Determine the (x, y) coordinate at the center of the cell enclosing the given text.  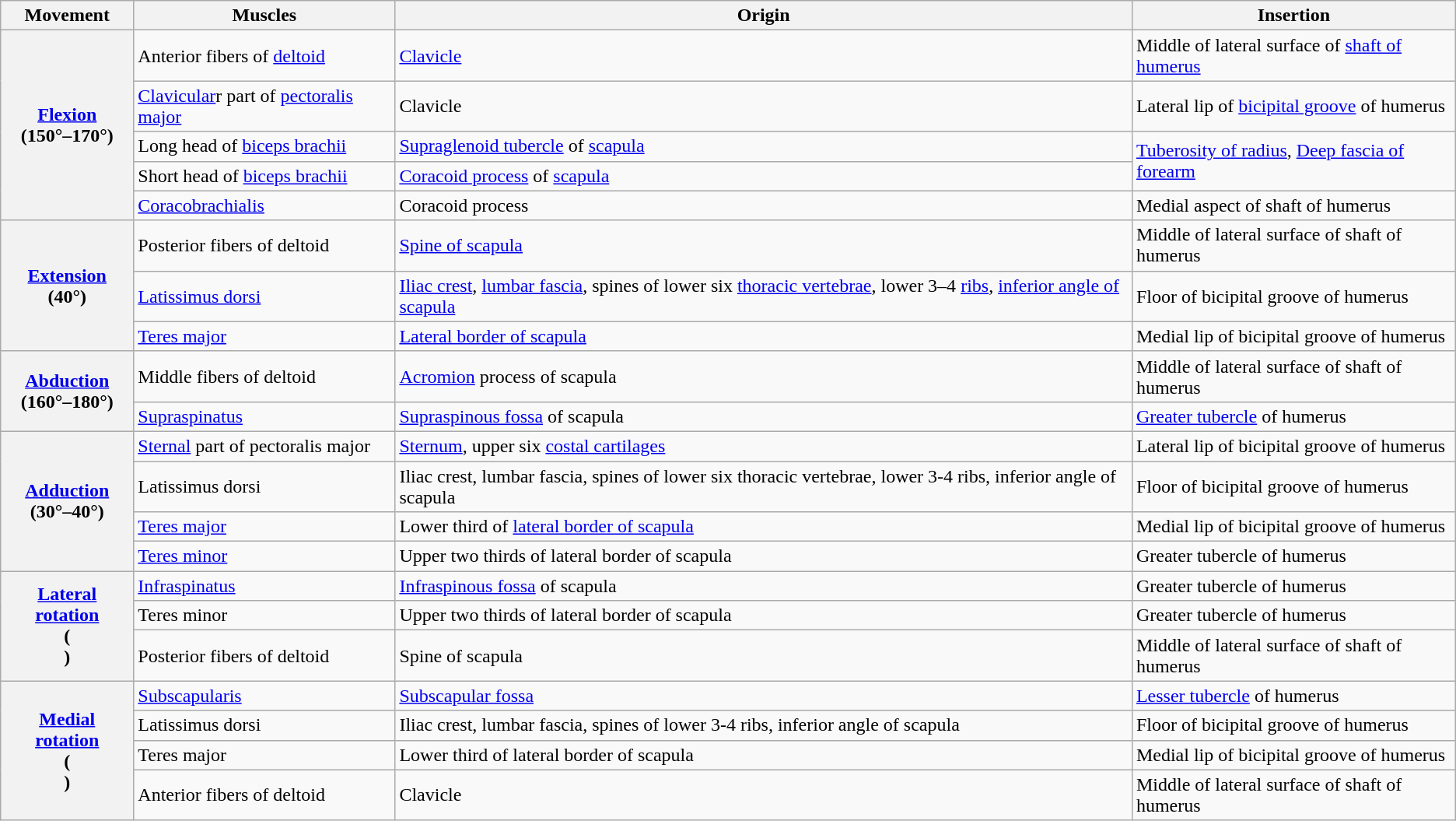
Tuberosity of radius, Deep fascia of forearm (1293, 161)
Acromion process of scapula (764, 377)
Sternal part of pectoralis major (264, 446)
Coracobrachialis (264, 205)
Long head of biceps brachii (264, 146)
Insertion (1293, 16)
Iliac crest, lumbar fascia, spines of lower 3-4 ribs, inferior angle of scapula (764, 725)
Subscapular fossa (764, 696)
Abduction(160°–180°) (67, 391)
Lesser tubercle of humerus (1293, 696)
Iliac crest, lumbar fascia, spines of lower six thoracic vertebrae, lower 3–4 ribs, inferior angle of scapula (764, 296)
Subscapularis (264, 696)
Short head of biceps brachii (264, 176)
Muscles (264, 16)
Coracoid process of scapula (764, 176)
Infraspinatus (264, 586)
Medial aspect of shaft of humerus (1293, 205)
Lateral border of scapula (764, 336)
Supraspinatus (264, 416)
Infraspinous fossa of scapula (764, 586)
Adduction(30°–40°) (67, 501)
Clavicularr part of pectoralis major (264, 106)
Extension(40°) (67, 286)
Movement (67, 16)
Sternum, upper six costal cartilages (764, 446)
Supraspinous fossa of scapula (764, 416)
Origin (764, 16)
Medial rotation() (67, 750)
Coracoid process (764, 205)
Middle fibers of deltoid (264, 377)
Supraglenoid tubercle of scapula (764, 146)
Lateral rotation() (67, 626)
Flexion(150°–170°) (67, 125)
Iliac crest, lumbar fascia, spines of lower six thoracic vertebrae, lower 3-4 ribs, inferior angle of scapula (764, 486)
